Identify which cell holds the provided text, then report its [x, y] central coordinate. 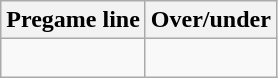
Over/under [210, 20]
Pregame line [74, 20]
